Output the (X, Y) coordinate of the center of the cell containing the given text.  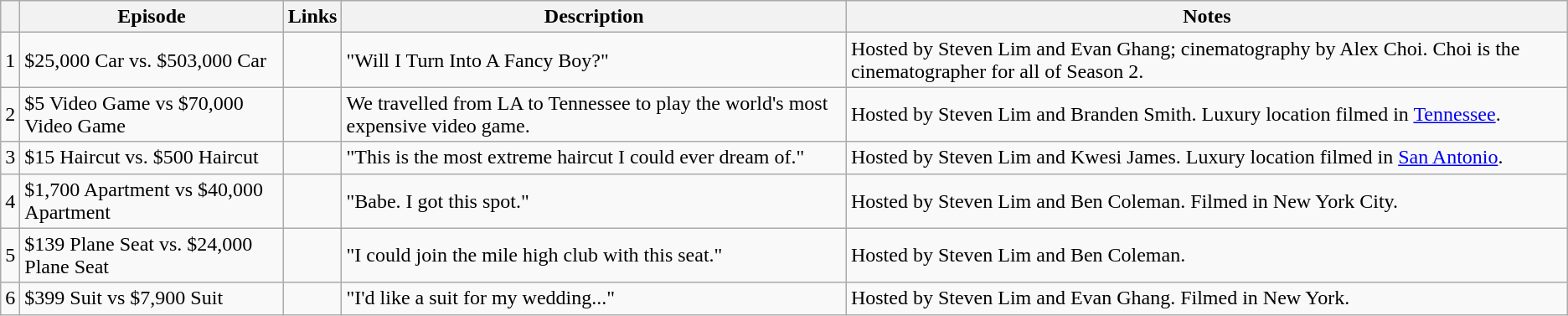
$1,700 Apartment vs $40,000 Apartment (152, 201)
$5 Video Game vs $70,000 Video Game (152, 114)
"I could join the mile high club with this seat." (594, 255)
Notes (1206, 17)
Hosted by Steven Lim and Kwesi James. Luxury location filmed in San Antonio. (1206, 158)
1 (10, 60)
Episode (152, 17)
Hosted by Steven Lim and Ben Coleman. Filmed in New York City. (1206, 201)
Description (594, 17)
$399 Suit vs $7,900 Suit (152, 298)
Hosted by Steven Lim and Evan Ghang; cinematography by Alex Choi. Choi is the cinematographer for all of Season 2. (1206, 60)
$139 Plane Seat vs. $24,000 Plane Seat (152, 255)
"Babe. I got this spot." (594, 201)
6 (10, 298)
Links (312, 17)
2 (10, 114)
We travelled from LA to Tennessee to play the world's most expensive video game. (594, 114)
"Will I Turn Into A Fancy Boy?" (594, 60)
"I'd like a suit for my wedding..." (594, 298)
Hosted by Steven Lim and Branden Smith. Luxury location filmed in Tennessee. (1206, 114)
$25,000 Car vs. $503,000 Car (152, 60)
Hosted by Steven Lim and Ben Coleman. (1206, 255)
3 (10, 158)
"This is the most extreme haircut I could ever dream of." (594, 158)
$15 Haircut vs. $500 Haircut (152, 158)
4 (10, 201)
Hosted by Steven Lim and Evan Ghang. Filmed in New York. (1206, 298)
5 (10, 255)
